Pinpoint the cell where the given text exists, returning its [X, Y] midpoint coordinate. 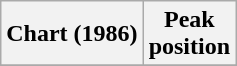
Chart (1986) [72, 34]
Peakposition [189, 34]
